Capture the cell that displays the provided text and extract its [x, y] central coordinate. 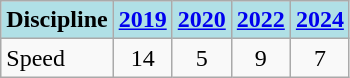
9 [260, 58]
7 [320, 58]
Speed [57, 58]
2019 [142, 20]
5 [202, 58]
2020 [202, 20]
2022 [260, 20]
2024 [320, 20]
Discipline [57, 20]
14 [142, 58]
